Return (X, Y) of the center of cell containing provided text 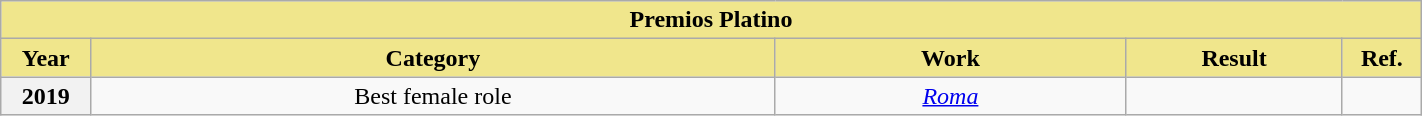
Ref. (1382, 58)
2019 (46, 96)
Best female role (434, 96)
Result (1234, 58)
Roma (950, 96)
Category (434, 58)
Year (46, 58)
Premios Platino (711, 20)
Work (950, 58)
